From the cell containing the given text, extract its center point as (X, Y) coordinate. 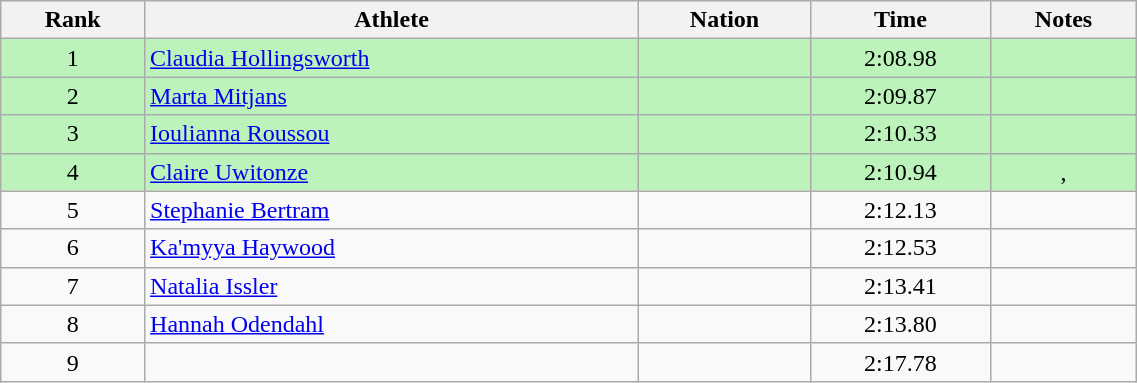
3 (73, 134)
1 (73, 58)
, (1064, 172)
Stephanie Bertram (392, 210)
Nation (724, 20)
7 (73, 286)
2:13.41 (900, 286)
2:12.13 (900, 210)
2:08.98 (900, 58)
Notes (1064, 20)
Rank (73, 20)
9 (73, 362)
2:10.94 (900, 172)
Ioulianna Roussou (392, 134)
2:12.53 (900, 248)
Time (900, 20)
Natalia Issler (392, 286)
2:13.80 (900, 324)
4 (73, 172)
6 (73, 248)
Athlete (392, 20)
2:17.78 (900, 362)
8 (73, 324)
2:09.87 (900, 96)
5 (73, 210)
Hannah Odendahl (392, 324)
Claire Uwitonze (392, 172)
Claudia Hollingsworth (392, 58)
Marta Mitjans (392, 96)
Ka'myya Haywood (392, 248)
2 (73, 96)
2:10.33 (900, 134)
